Locate the cell with the specified text and output its (X, Y) center coordinate. 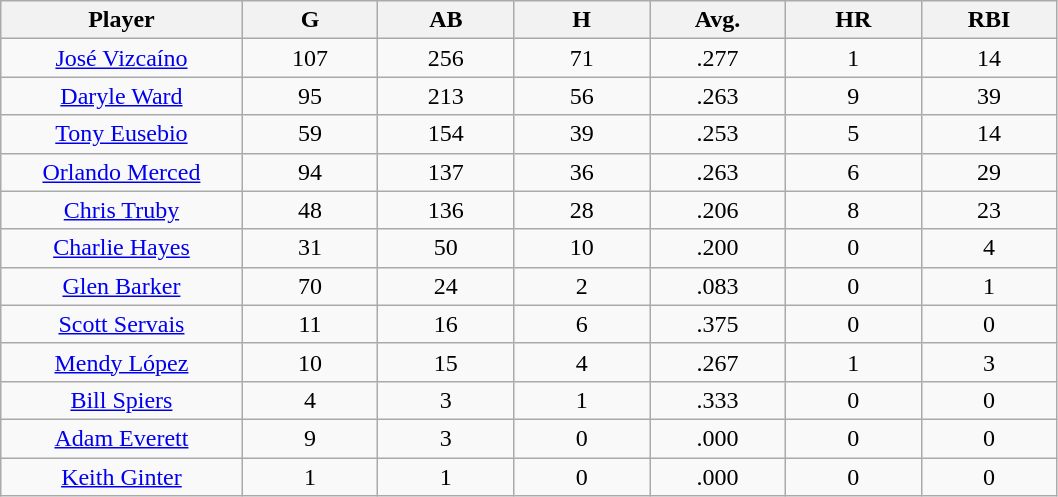
31 (310, 248)
.375 (718, 324)
136 (446, 210)
8 (853, 210)
.206 (718, 210)
Orlando Merced (122, 172)
95 (310, 96)
Charlie Hayes (122, 248)
5 (853, 134)
29 (989, 172)
G (310, 20)
256 (446, 58)
Glen Barker (122, 286)
.083 (718, 286)
28 (582, 210)
50 (446, 248)
213 (446, 96)
Mendy López (122, 362)
.333 (718, 400)
Keith Ginter (122, 477)
2 (582, 286)
36 (582, 172)
137 (446, 172)
70 (310, 286)
56 (582, 96)
15 (446, 362)
71 (582, 58)
.267 (718, 362)
59 (310, 134)
11 (310, 324)
Avg. (718, 20)
16 (446, 324)
Player (122, 20)
RBI (989, 20)
José Vizcaíno (122, 58)
Tony Eusebio (122, 134)
154 (446, 134)
.253 (718, 134)
Bill Spiers (122, 400)
23 (989, 210)
Daryle Ward (122, 96)
Adam Everett (122, 438)
HR (853, 20)
.277 (718, 58)
AB (446, 20)
24 (446, 286)
48 (310, 210)
.200 (718, 248)
Chris Truby (122, 210)
107 (310, 58)
Scott Servais (122, 324)
94 (310, 172)
H (582, 20)
